Pinpoint the cell where the given text exists, returning its [x, y] midpoint coordinate. 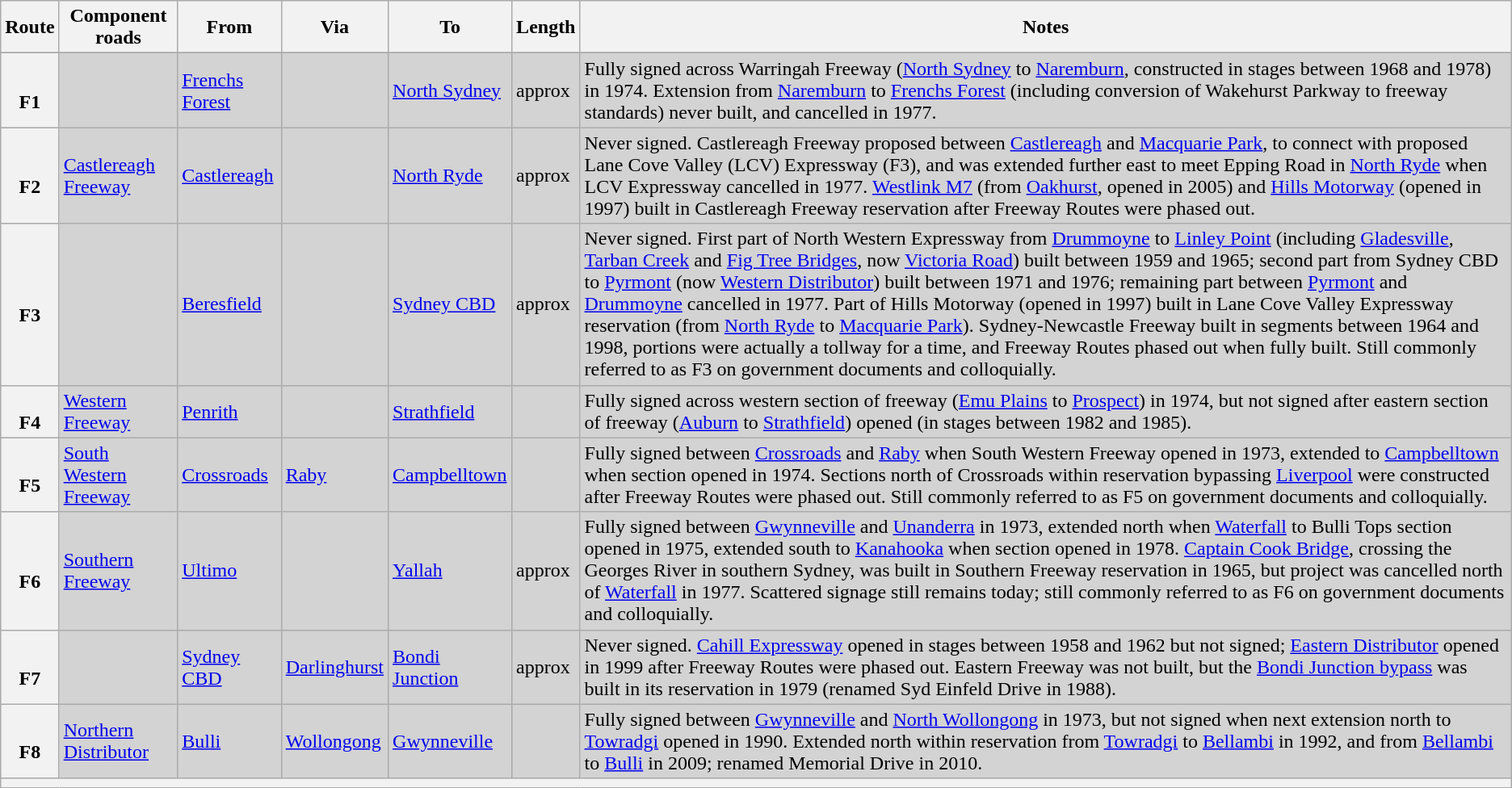
Gwynneville [451, 741]
Component roads [118, 27]
F2 [30, 176]
Crossroads [229, 475]
North Ryde [451, 176]
F6 [30, 571]
Campbelltown [451, 475]
Bondi Junction [451, 667]
Route [30, 27]
North Sydney [451, 90]
Bulli [229, 741]
Southern Freeway [118, 571]
Wollongong [334, 741]
Darlinghurst [334, 667]
Penrith [229, 412]
Castlereagh [229, 176]
Via [334, 27]
F5 [30, 475]
Castlereagh Freeway [118, 176]
F3 [30, 304]
F8 [30, 741]
Beresfield [229, 304]
Yallah [451, 571]
Western Freeway [118, 412]
Length [546, 27]
F4 [30, 412]
South Western Freeway [118, 475]
From [229, 27]
Ultimo [229, 571]
Frenchs Forest [229, 90]
F1 [30, 90]
Strathfield [451, 412]
Notes [1045, 27]
To [451, 27]
F7 [30, 667]
Northern Distributor [118, 741]
Raby [334, 475]
